Search for the cell housing the specified text and yield its [X, Y] center coordinate. 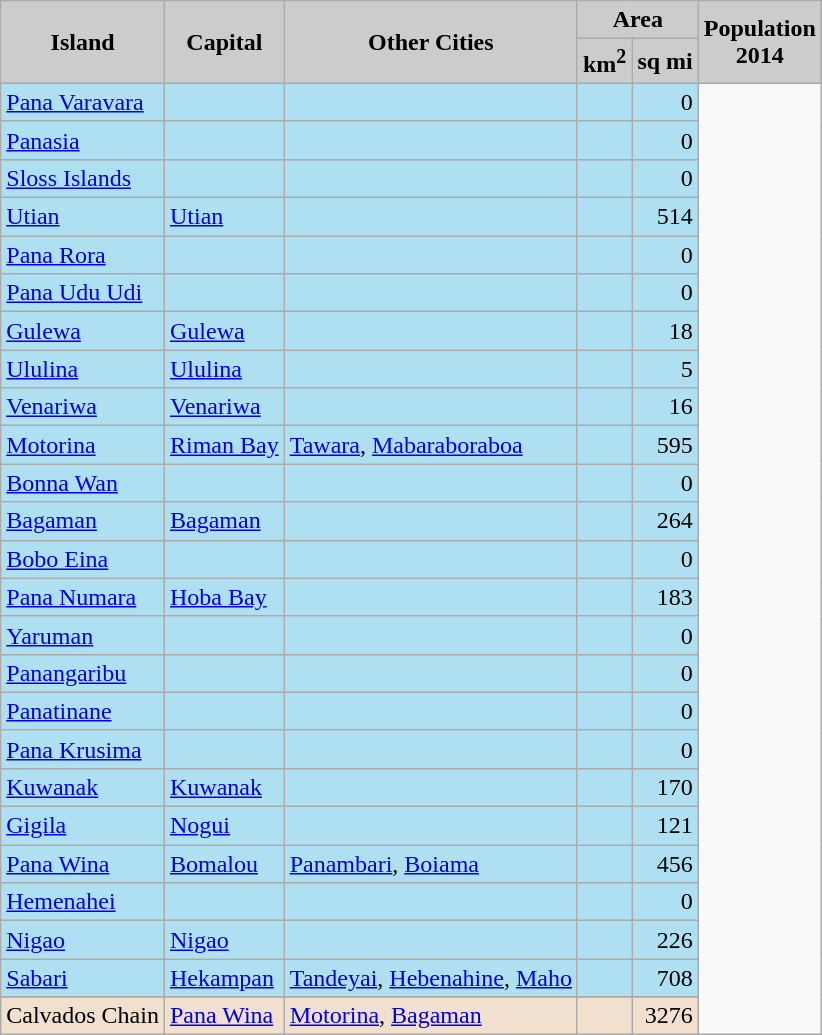
3276 [665, 1016]
183 [665, 597]
Pana Rora [83, 255]
Population2014 [760, 42]
Nogui [224, 826]
Other Cities [430, 42]
5 [665, 369]
Area [638, 20]
sq mi [665, 62]
Motorina [83, 445]
Bonna Wan [83, 483]
Sloss Islands [83, 178]
Calvados Chain [83, 1016]
170 [665, 787]
Sabari [83, 978]
226 [665, 940]
Panangaribu [83, 673]
Bomalou [224, 864]
km2 [604, 62]
Island [83, 42]
16 [665, 407]
Gigila [83, 826]
264 [665, 521]
Motorina, Bagaman [430, 1016]
Yaruman [83, 635]
Pana Numara [83, 597]
Bobo Eina [83, 559]
Panambari, Boiama [430, 864]
595 [665, 445]
121 [665, 826]
Tawara, Mabaraboraboa [430, 445]
Hekampan [224, 978]
Tandeyai, Hebenahine, Maho [430, 978]
Panasia [83, 140]
456 [665, 864]
Panatinane [83, 711]
514 [665, 217]
708 [665, 978]
Hoba Bay [224, 597]
Hemenahei [83, 902]
Capital [224, 42]
Pana Udu Udi [83, 293]
Riman Bay [224, 445]
18 [665, 331]
Pana Krusima [83, 749]
Pana Varavara [83, 102]
